Extract the [x, y] coordinate from the center of the cell holding the provided text.  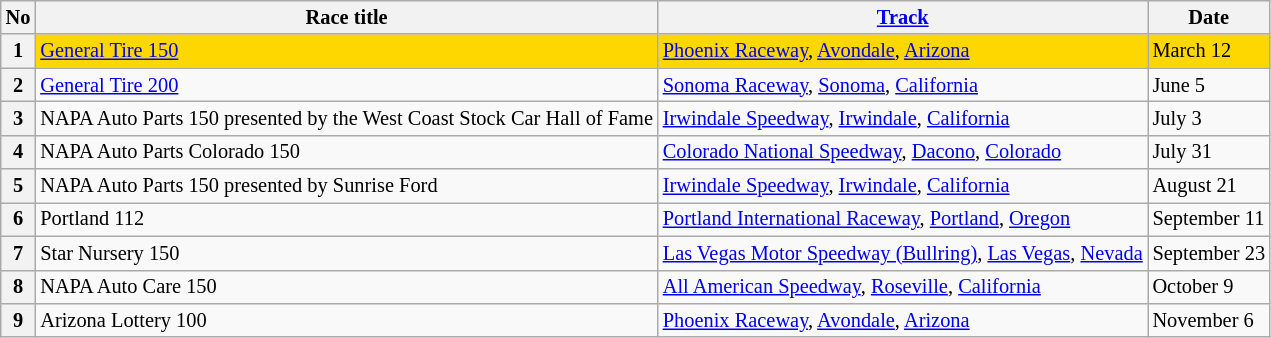
No [18, 17]
General Tire 200 [346, 85]
Las Vegas Motor Speedway (Bullring), Las Vegas, Nevada [903, 253]
September 23 [1209, 253]
Track [903, 17]
Race title [346, 17]
NAPA Auto Parts 150 presented by Sunrise Ford [346, 186]
NAPA Auto Care 150 [346, 287]
1 [18, 51]
July 3 [1209, 118]
9 [18, 320]
8 [18, 287]
General Tire 150 [346, 51]
Colorado National Speedway, Dacono, Colorado [903, 152]
4 [18, 152]
September 11 [1209, 219]
All American Speedway, Roseville, California [903, 287]
August 21 [1209, 186]
7 [18, 253]
October 9 [1209, 287]
Arizona Lottery 100 [346, 320]
3 [18, 118]
2 [18, 85]
NAPA Auto Parts 150 presented by the West Coast Stock Car Hall of Fame [346, 118]
Portland International Raceway, Portland, Oregon [903, 219]
Portland 112 [346, 219]
6 [18, 219]
Date [1209, 17]
June 5 [1209, 85]
Sonoma Raceway, Sonoma, California [903, 85]
July 31 [1209, 152]
November 6 [1209, 320]
Star Nursery 150 [346, 253]
5 [18, 186]
March 12 [1209, 51]
NAPA Auto Parts Colorado 150 [346, 152]
